Extract the [x, y] coordinate from the center of the cell holding the provided text.  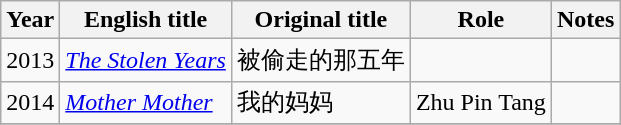
English title [146, 20]
Zhu Pin Tang [480, 102]
Notes [585, 20]
我的妈妈 [320, 102]
被偷走的那五年 [320, 60]
2013 [30, 60]
Mother Mother [146, 102]
The Stolen Years [146, 60]
2014 [30, 102]
Original title [320, 20]
Role [480, 20]
Year [30, 20]
